Search for the cell housing the specified text and yield its (x, y) center coordinate. 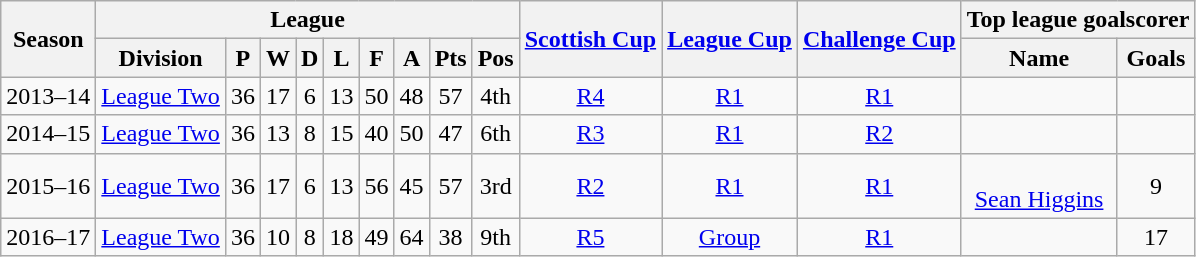
League (308, 20)
F (376, 58)
2014–15 (48, 134)
D (310, 58)
45 (412, 186)
38 (450, 237)
9th (496, 237)
League Cup (730, 39)
47 (450, 134)
10 (278, 237)
Top league goalscorer (1078, 20)
40 (376, 134)
64 (412, 237)
4th (496, 96)
9 (1156, 186)
6th (496, 134)
2016–17 (48, 237)
P (242, 58)
Group (730, 237)
Pts (450, 58)
W (278, 58)
Name (1039, 58)
R5 (590, 237)
Season (48, 39)
R3 (590, 134)
A (412, 58)
Scottish Cup (590, 39)
Goals (1156, 58)
Pos (496, 58)
Sean Higgins (1039, 186)
15 (342, 134)
49 (376, 237)
R4 (590, 96)
18 (342, 237)
56 (376, 186)
Challenge Cup (879, 39)
L (342, 58)
48 (412, 96)
2013–14 (48, 96)
2015–16 (48, 186)
3rd (496, 186)
Division (161, 58)
